Search for the cell housing the specified text and yield its [X, Y] center coordinate. 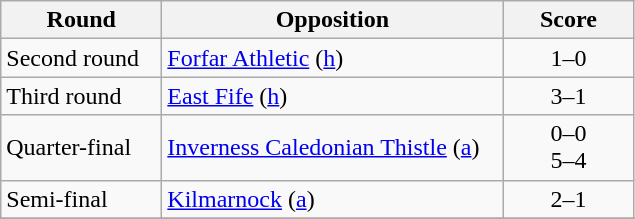
3–1 [568, 96]
Round [82, 20]
1–0 [568, 58]
2–1 [568, 199]
Inverness Caledonian Thistle (a) [332, 148]
Semi-final [82, 199]
Third round [82, 96]
Kilmarnock (a) [332, 199]
Quarter-final [82, 148]
Second round [82, 58]
0–0 5–4 [568, 148]
Score [568, 20]
East Fife (h) [332, 96]
Opposition [332, 20]
Forfar Athletic (h) [332, 58]
